Identify which cell holds the provided text, then report its [X, Y] central coordinate. 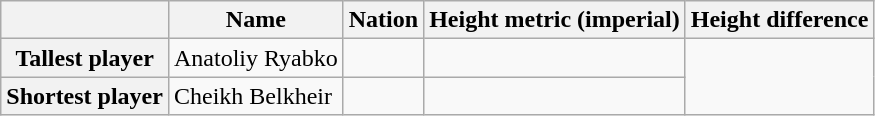
Tallest player [85, 58]
Name [256, 20]
Height metric (imperial) [555, 20]
Anatoliy Ryabko [256, 58]
Cheikh Belkheir [256, 96]
Nation [383, 20]
Shortest player [85, 96]
Height difference [780, 20]
